Pinpoint the cell where the given text exists, returning its [x, y] midpoint coordinate. 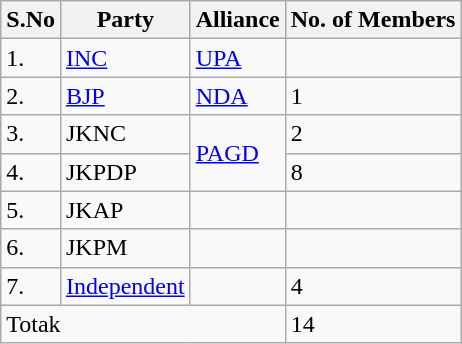
8 [373, 172]
Totak [143, 324]
1. [31, 58]
14 [373, 324]
7. [31, 286]
JKAP [125, 210]
1 [373, 96]
JKNC [125, 134]
UPA [238, 58]
S.No [31, 20]
5. [31, 210]
2 [373, 134]
2. [31, 96]
NDA [238, 96]
BJP [125, 96]
4. [31, 172]
Party [125, 20]
Alliance [238, 20]
3. [31, 134]
4 [373, 286]
Independent [125, 286]
No. of Members [373, 20]
INC [125, 58]
JKPDP [125, 172]
PAGD [238, 153]
JKPM [125, 248]
6. [31, 248]
